Search for the cell housing the specified text and yield its (X, Y) center coordinate. 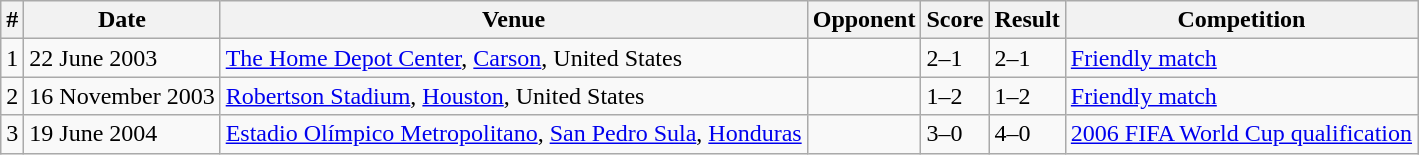
16 November 2003 (122, 96)
Competition (1241, 20)
# (12, 20)
3–0 (955, 134)
Venue (514, 20)
22 June 2003 (122, 58)
Opponent (864, 20)
3 (12, 134)
Estadio Olímpico Metropolitano, San Pedro Sula, Honduras (514, 134)
2006 FIFA World Cup qualification (1241, 134)
Robertson Stadium, Houston, United States (514, 96)
The Home Depot Center, Carson, United States (514, 58)
Result (1027, 20)
19 June 2004 (122, 134)
Score (955, 20)
4–0 (1027, 134)
Date (122, 20)
2 (12, 96)
1 (12, 58)
